Extract the [x, y] coordinate from the center of the cell holding the provided text.  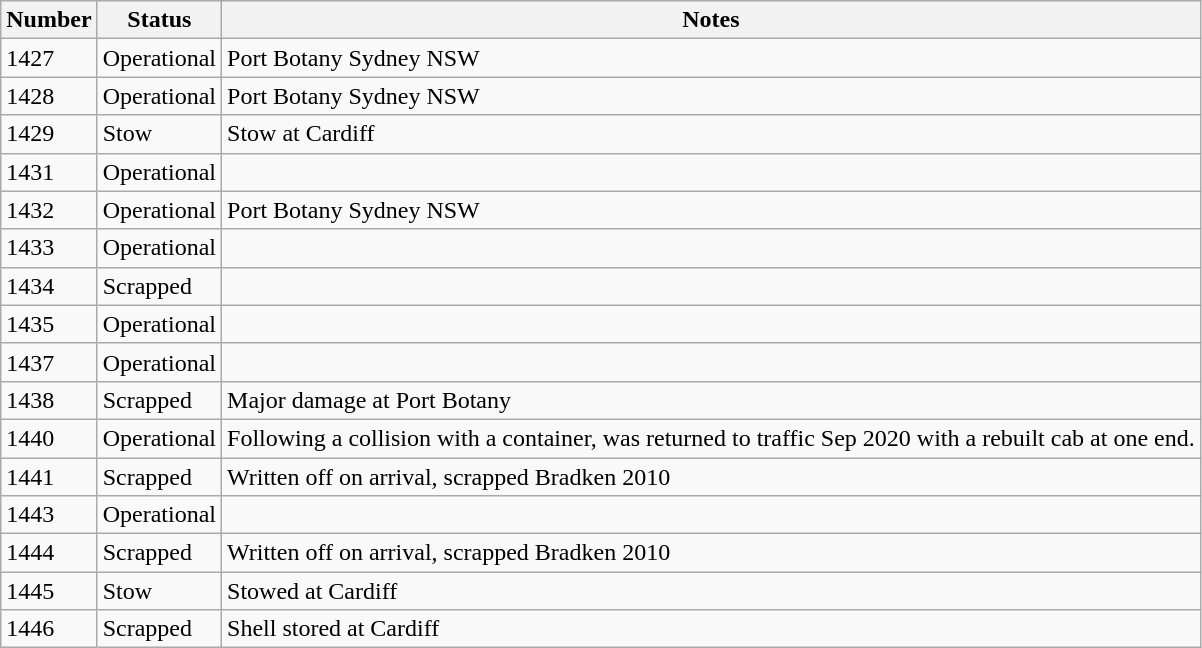
Number [49, 20]
1433 [49, 248]
Notes [712, 20]
1434 [49, 286]
1427 [49, 58]
1438 [49, 400]
Major damage at Port Botany [712, 400]
1437 [49, 362]
1443 [49, 515]
1445 [49, 591]
Following a collision with a container, was returned to traffic Sep 2020 with a rebuilt cab at one end. [712, 438]
Shell stored at Cardiff [712, 629]
1444 [49, 553]
1431 [49, 172]
1432 [49, 210]
1446 [49, 629]
Stowed at Cardiff [712, 591]
1429 [49, 134]
Stow at Cardiff [712, 134]
1428 [49, 96]
1440 [49, 438]
1441 [49, 477]
1435 [49, 324]
Status [159, 20]
